Search for the cell housing the specified text and yield its [X, Y] center coordinate. 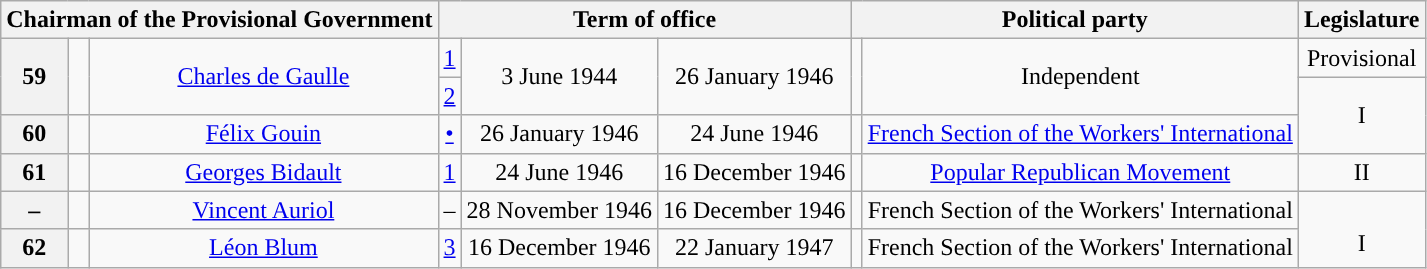
Independent [1080, 77]
3 June 1944 [559, 77]
28 November 1946 [559, 210]
Term of office [644, 20]
22 January 1947 [754, 248]
• [450, 134]
Vincent Auriol [264, 210]
59 [34, 77]
Charles de Gaulle [264, 77]
61 [34, 172]
Political party [1074, 20]
60 [34, 134]
Popular Republican Movement [1080, 172]
3 [450, 248]
Léon Blum [264, 248]
II [1362, 172]
Chairman of the Provisional Government [220, 20]
Georges Bidault [264, 172]
62 [34, 248]
Legislature [1362, 20]
Provisional [1362, 58]
2 [450, 96]
Félix Gouin [264, 134]
